Scan for the cell matching the given text and deliver its (X, Y) coordinate at center. 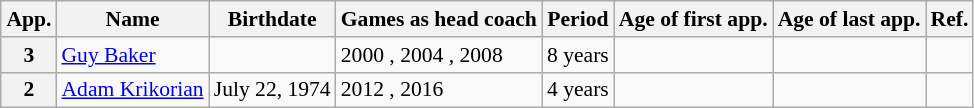
2012 , 2016 (439, 90)
4 years (578, 90)
Age of last app. (850, 19)
Name (132, 19)
Ref. (950, 19)
Guy Baker (132, 55)
2000 , 2004 , 2008 (439, 55)
Age of first app. (694, 19)
Adam Krikorian (132, 90)
Games as head coach (439, 19)
2 (28, 90)
July 22, 1974 (272, 90)
Birthdate (272, 19)
8 years (578, 55)
Period (578, 19)
3 (28, 55)
App. (28, 19)
